Identify which cell holds the provided text, then report its (X, Y) central coordinate. 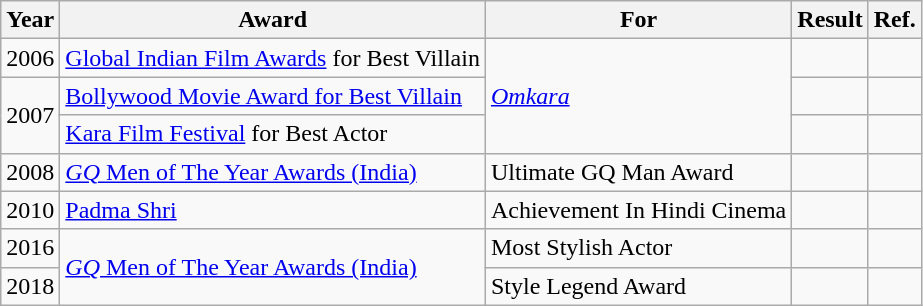
Omkara (638, 96)
Award (273, 20)
Ref. (894, 20)
2006 (30, 58)
2016 (30, 248)
Ultimate GQ Man Award (638, 172)
Achievement In Hindi Cinema (638, 210)
2007 (30, 115)
Result (830, 20)
Kara Film Festival for Best Actor (273, 134)
2010 (30, 210)
2018 (30, 286)
Year (30, 20)
2008 (30, 172)
Padma Shri (273, 210)
Most Stylish Actor (638, 248)
For (638, 20)
Global Indian Film Awards for Best Villain (273, 58)
Bollywood Movie Award for Best Villain (273, 96)
Style Legend Award (638, 286)
